Search for the cell housing the specified text and yield its [x, y] center coordinate. 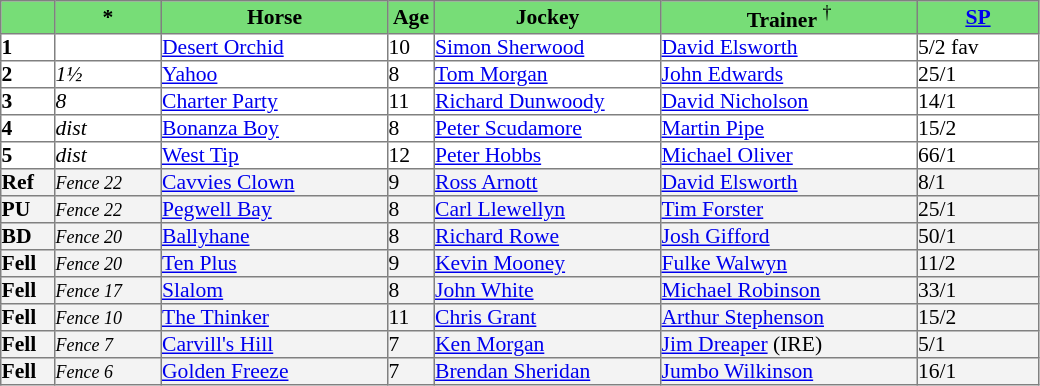
Arthur Stephenson [789, 316]
Fence 7 [108, 344]
BD [28, 236]
Fence 10 [108, 316]
Tim Forster [789, 208]
16/1 [978, 370]
Fence 6 [108, 370]
The Thinker [274, 316]
Golden Freeze [274, 370]
Ballyhane [274, 236]
Chris Grant [547, 316]
Michael Oliver [789, 154]
Brendan Sheridan [547, 370]
2 [28, 74]
5 [28, 154]
Josh Gifford [789, 236]
Pegwell Bay [274, 208]
50/1 [978, 236]
3 [28, 100]
Trainer † [789, 18]
David Nicholson [789, 100]
11/2 [978, 262]
Charter Party [274, 100]
12 [411, 154]
Jockey [547, 18]
Ten Plus [274, 262]
Fence 17 [108, 290]
33/1 [978, 290]
Jim Dreaper (IRE) [789, 344]
Yahoo [274, 74]
Richard Dunwoody [547, 100]
Carvill's Hill [274, 344]
4 [28, 128]
Desert Orchid [274, 46]
SP [978, 18]
Fulke Walwyn [789, 262]
Ken Morgan [547, 344]
Ref [28, 182]
Bonanza Boy [274, 128]
Slalom [274, 290]
Peter Hobbs [547, 154]
John Edwards [789, 74]
Ross Arnott [547, 182]
John White [547, 290]
Jumbo Wilkinson [789, 370]
Richard Rowe [547, 236]
14/1 [978, 100]
10 [411, 46]
* [108, 18]
1½ [108, 74]
5/1 [978, 344]
Kevin Mooney [547, 262]
5/2 fav [978, 46]
Simon Sherwood [547, 46]
8/1 [978, 182]
Michael Robinson [789, 290]
Martin Pipe [789, 128]
1 [28, 46]
Peter Scudamore [547, 128]
Horse [274, 18]
Age [411, 18]
Tom Morgan [547, 74]
West Tip [274, 154]
Cavvies Clown [274, 182]
66/1 [978, 154]
Carl Llewellyn [547, 208]
PU [28, 208]
